Scan for the cell matching the given text and deliver its (X, Y) coordinate at center. 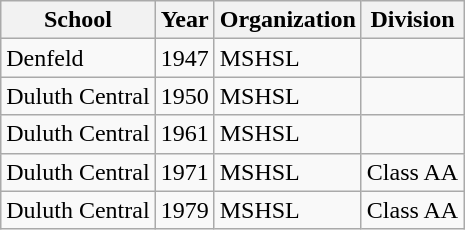
1947 (184, 58)
Year (184, 20)
Division (412, 20)
1950 (184, 96)
School (78, 20)
1979 (184, 210)
1961 (184, 134)
Denfeld (78, 58)
1971 (184, 172)
Organization (288, 20)
